Find where the given text appears and provide that cell's center as [X, Y] coordinate. 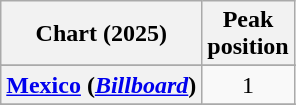
Mexico (Billboard) [102, 85]
Chart (2025) [102, 34]
Peakposition [248, 34]
1 [248, 85]
